Pinpoint the cell where the given text exists, returning its [X, Y] midpoint coordinate. 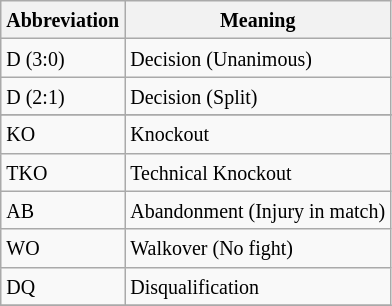
Technical Knockout [258, 172]
KO [63, 134]
Meaning [258, 20]
WO [63, 248]
Disqualification [258, 286]
Abbreviation [63, 20]
Knockout [258, 134]
Decision (Split) [258, 96]
Walkover (No fight) [258, 248]
Decision (Unanimous) [258, 58]
DQ [63, 286]
TKO [63, 172]
D (2:1) [63, 96]
AB [63, 210]
Abandonment (Injury in match) [258, 210]
D (3:0) [63, 58]
